Pinpoint the cell where the given text exists, returning its (X, Y) midpoint coordinate. 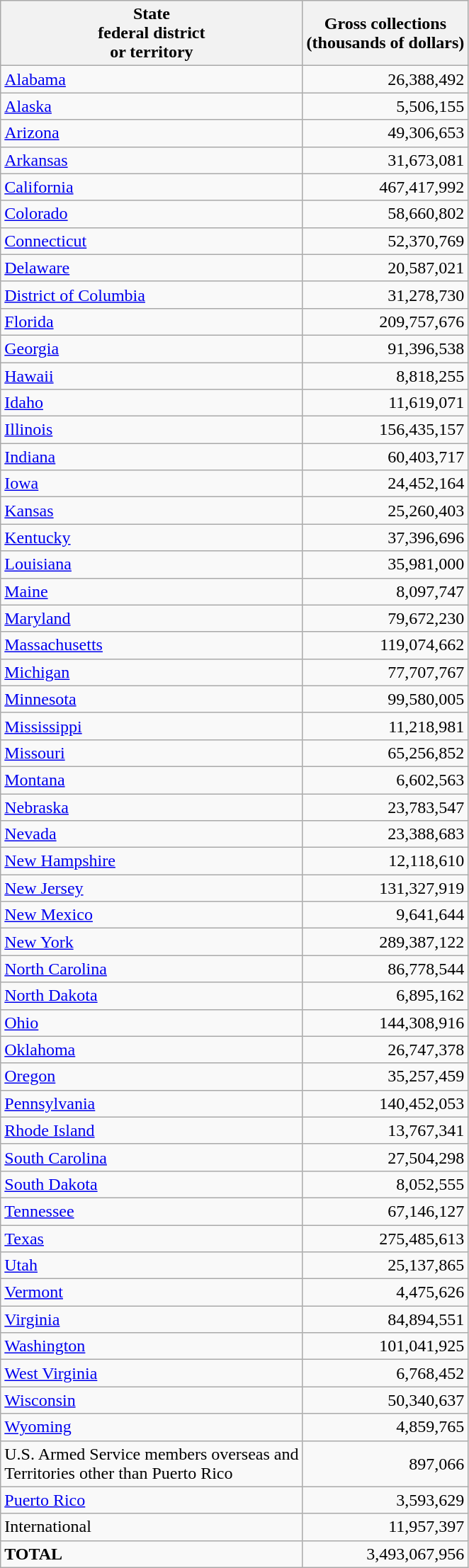
Delaware (152, 268)
20,587,021 (385, 268)
New York (152, 942)
Gross collections(thousands of dollars) (385, 33)
49,306,653 (385, 133)
Virginia (152, 1319)
99,580,005 (385, 699)
5,506,155 (385, 106)
8,818,255 (385, 376)
27,504,298 (385, 1157)
140,452,053 (385, 1103)
Wyoming (152, 1427)
Kansas (152, 511)
Connecticut (152, 241)
11,619,071 (385, 403)
Indiana (152, 457)
U.S. Armed Service members overseas andTerritories other than Puerto Rico (152, 1463)
Tennessee (152, 1211)
International (152, 1527)
Pennsylvania (152, 1103)
35,981,000 (385, 564)
Kentucky (152, 538)
New Jersey (152, 888)
3,493,067,956 (385, 1554)
Missouri (152, 753)
California (152, 187)
Arkansas (152, 160)
Florida (152, 322)
6,768,452 (385, 1373)
86,778,544 (385, 969)
52,370,769 (385, 241)
Maryland (152, 618)
Rhode Island (152, 1130)
6,895,162 (385, 996)
Iowa (152, 484)
Wisconsin (152, 1400)
Arizona (152, 133)
58,660,802 (385, 214)
50,340,637 (385, 1400)
4,475,626 (385, 1293)
Alabama (152, 79)
467,417,992 (385, 187)
8,052,555 (385, 1184)
26,747,378 (385, 1050)
Hawaii (152, 376)
Oregon (152, 1076)
26,388,492 (385, 79)
37,396,696 (385, 538)
131,327,919 (385, 888)
60,403,717 (385, 457)
8,097,747 (385, 591)
District of Columbia (152, 295)
25,260,403 (385, 511)
Washington (152, 1346)
209,757,676 (385, 322)
Michigan (152, 672)
Georgia (152, 348)
North Carolina (152, 969)
77,707,767 (385, 672)
Mississippi (152, 726)
79,672,230 (385, 618)
New Hampshire (152, 861)
Illinois (152, 430)
84,894,551 (385, 1319)
3,593,629 (385, 1500)
Texas (152, 1239)
Maine (152, 591)
24,452,164 (385, 484)
Utah (152, 1266)
91,396,538 (385, 348)
897,066 (385, 1463)
289,387,122 (385, 942)
25,137,865 (385, 1266)
Nevada (152, 834)
TOTAL (152, 1554)
Idaho (152, 403)
Vermont (152, 1293)
11,957,397 (385, 1527)
Nebraska (152, 807)
12,118,610 (385, 861)
65,256,852 (385, 753)
275,485,613 (385, 1239)
North Dakota (152, 996)
23,388,683 (385, 834)
31,673,081 (385, 160)
101,041,925 (385, 1346)
Alaska (152, 106)
Louisiana (152, 564)
11,218,981 (385, 726)
Puerto Rico (152, 1500)
31,278,730 (385, 295)
South Dakota (152, 1184)
South Carolina (152, 1157)
144,308,916 (385, 1023)
Colorado (152, 214)
67,146,127 (385, 1211)
New Mexico (152, 915)
4,859,765 (385, 1427)
156,435,157 (385, 430)
9,641,644 (385, 915)
119,074,662 (385, 645)
6,602,563 (385, 780)
West Virginia (152, 1373)
Montana (152, 780)
Ohio (152, 1023)
Statefederal district or territory (152, 33)
Massachusetts (152, 645)
35,257,459 (385, 1076)
Oklahoma (152, 1050)
23,783,547 (385, 807)
13,767,341 (385, 1130)
Minnesota (152, 699)
